Extract the [X, Y] coordinate from the center of the cell holding the provided text.  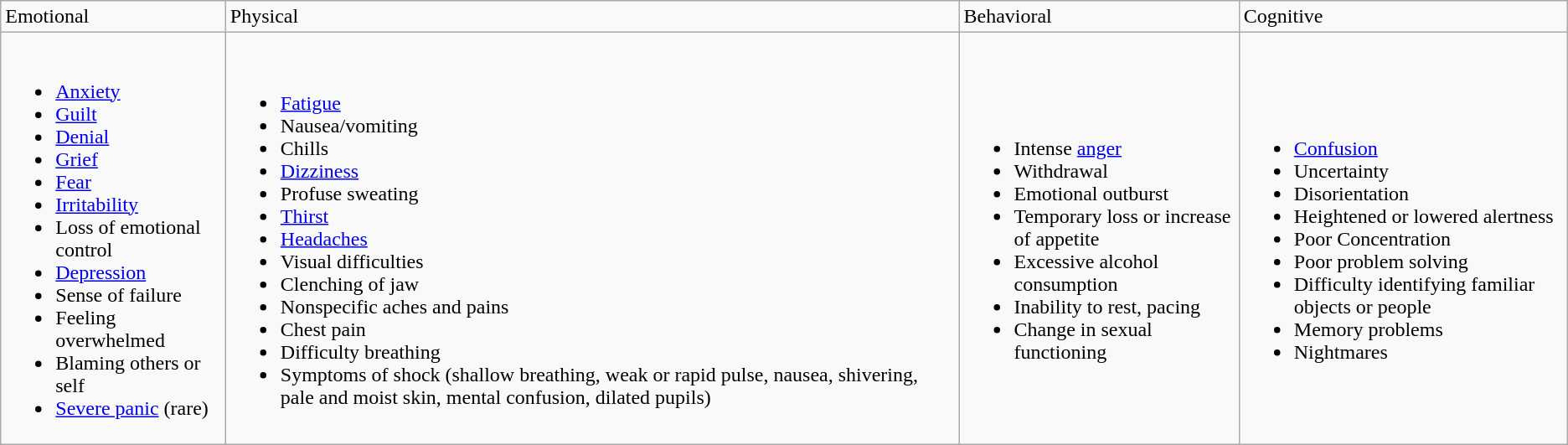
Emotional [114, 17]
Behavioral [1099, 17]
Physical [592, 17]
Cognitive [1403, 17]
